From the cell containing the given text, extract its center point as (x, y) coordinate. 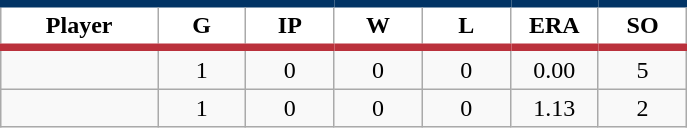
5 (642, 68)
Player (80, 26)
2 (642, 108)
IP (290, 26)
SO (642, 26)
L (466, 26)
0.00 (554, 68)
1.13 (554, 108)
ERA (554, 26)
G (202, 26)
W (378, 26)
